Output the (X, Y) coordinate of the center of the cell containing the given text.  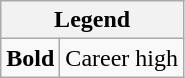
Bold (30, 58)
Career high (122, 58)
Legend (92, 20)
